Return (X, Y) of the center of cell containing provided text 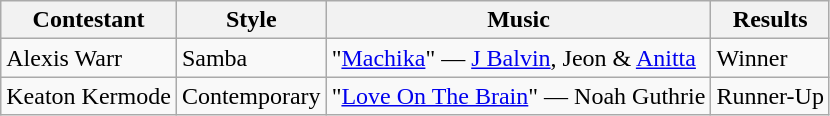
Samba (251, 58)
Contestant (89, 20)
Winner (770, 58)
Keaton Kermode (89, 96)
Alexis Warr (89, 58)
Style (251, 20)
"Machika" — J Balvin, Jeon & Anitta (518, 58)
Contemporary (251, 96)
Music (518, 20)
Results (770, 20)
Runner-Up (770, 96)
"Love On The Brain" — Noah Guthrie (518, 96)
